Find where the given text appears and provide that cell's center as [X, Y] coordinate. 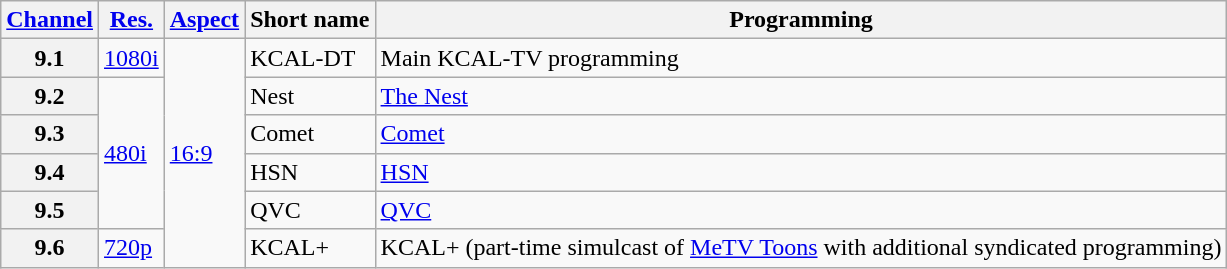
1080i [132, 58]
Aspect [204, 20]
Nest [310, 96]
Main KCAL-TV programming [801, 58]
9.6 [50, 248]
9.2 [50, 96]
9.1 [50, 58]
Channel [50, 20]
Short name [310, 20]
Programming [801, 20]
9.5 [50, 210]
480i [132, 153]
KCAL-DT [310, 58]
KCAL+ [310, 248]
KCAL+ (part-time simulcast of MeTV Toons with additional syndicated programming) [801, 248]
The Nest [801, 96]
9.4 [50, 172]
9.3 [50, 134]
720p [132, 248]
16:9 [204, 153]
Res. [132, 20]
